From the cell containing the given text, extract its center point as (X, Y) coordinate. 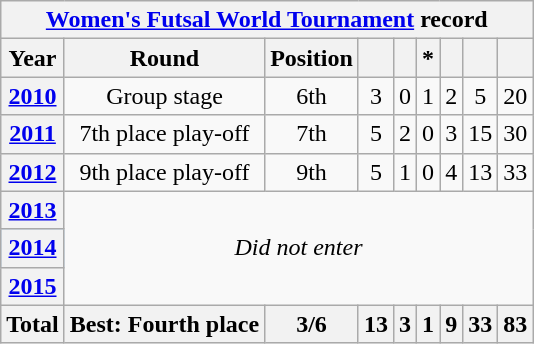
2010 (33, 96)
4 (452, 172)
2012 (33, 172)
7th place play-off (164, 134)
30 (516, 134)
15 (480, 134)
3/6 (312, 324)
2011 (33, 134)
2013 (33, 210)
6th (312, 96)
Total (33, 324)
Best: Fourth place (164, 324)
Women's Futsal World Tournament record (267, 20)
Year (33, 58)
83 (516, 324)
9th place play-off (164, 172)
Position (312, 58)
2015 (33, 286)
Round (164, 58)
* (428, 58)
Group stage (164, 96)
2014 (33, 248)
20 (516, 96)
9th (312, 172)
7th (312, 134)
9 (452, 324)
Did not enter (298, 248)
